Output the (x, y) coordinate of the center of the cell containing the given text.  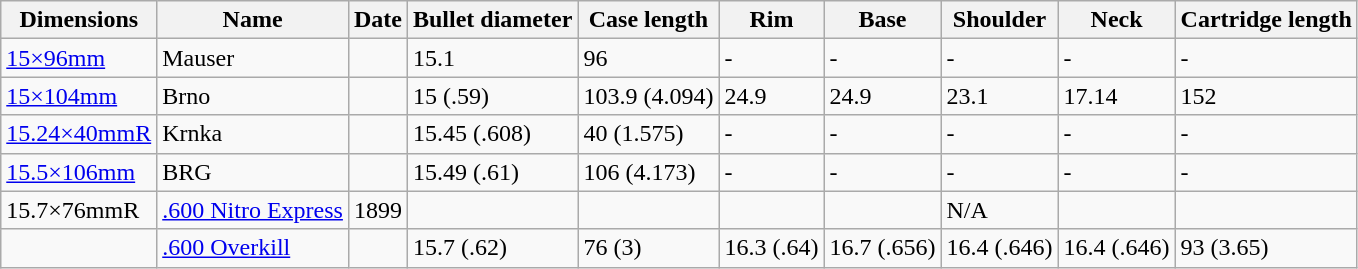
15.1 (492, 58)
Name (253, 20)
15.7×76mmR (79, 210)
16.7 (.656) (882, 248)
N/A (1000, 210)
15.45 (.608) (492, 134)
96 (648, 58)
Base (882, 20)
Cartridge length (1266, 20)
15.24×40mmR (79, 134)
Dimensions (79, 20)
15 (.59) (492, 96)
106 (4.173) (648, 172)
Rim (772, 20)
Date (378, 20)
103.9 (4.094) (648, 96)
Case length (648, 20)
BRG (253, 172)
17.14 (1116, 96)
152 (1266, 96)
15.7 (.62) (492, 248)
Mauser (253, 58)
Krnka (253, 134)
1899 (378, 210)
Neck (1116, 20)
15.49 (.61) (492, 172)
Brno (253, 96)
15.5×106mm (79, 172)
16.3 (.64) (772, 248)
15×104mm (79, 96)
93 (3.65) (1266, 248)
Shoulder (1000, 20)
.600 Nitro Express (253, 210)
.600 Overkill (253, 248)
40 (1.575) (648, 134)
23.1 (1000, 96)
15×96mm (79, 58)
76 (3) (648, 248)
Bullet diameter (492, 20)
